Output the [x, y] coordinate of the center of the cell containing the given text.  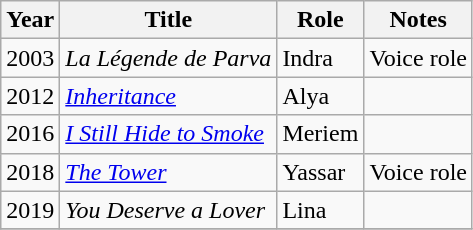
Yassar [320, 172]
You Deserve a Lover [168, 210]
Inheritance [168, 96]
Indra [320, 58]
The Tower [168, 172]
2012 [30, 96]
2003 [30, 58]
Title [168, 20]
2018 [30, 172]
La Légende de Parva [168, 58]
Year [30, 20]
Notes [418, 20]
Alya [320, 96]
Meriem [320, 134]
Role [320, 20]
2016 [30, 134]
I Still Hide to Smoke [168, 134]
2019 [30, 210]
Lina [320, 210]
